Scan for the cell matching the given text and deliver its [X, Y] coordinate at center. 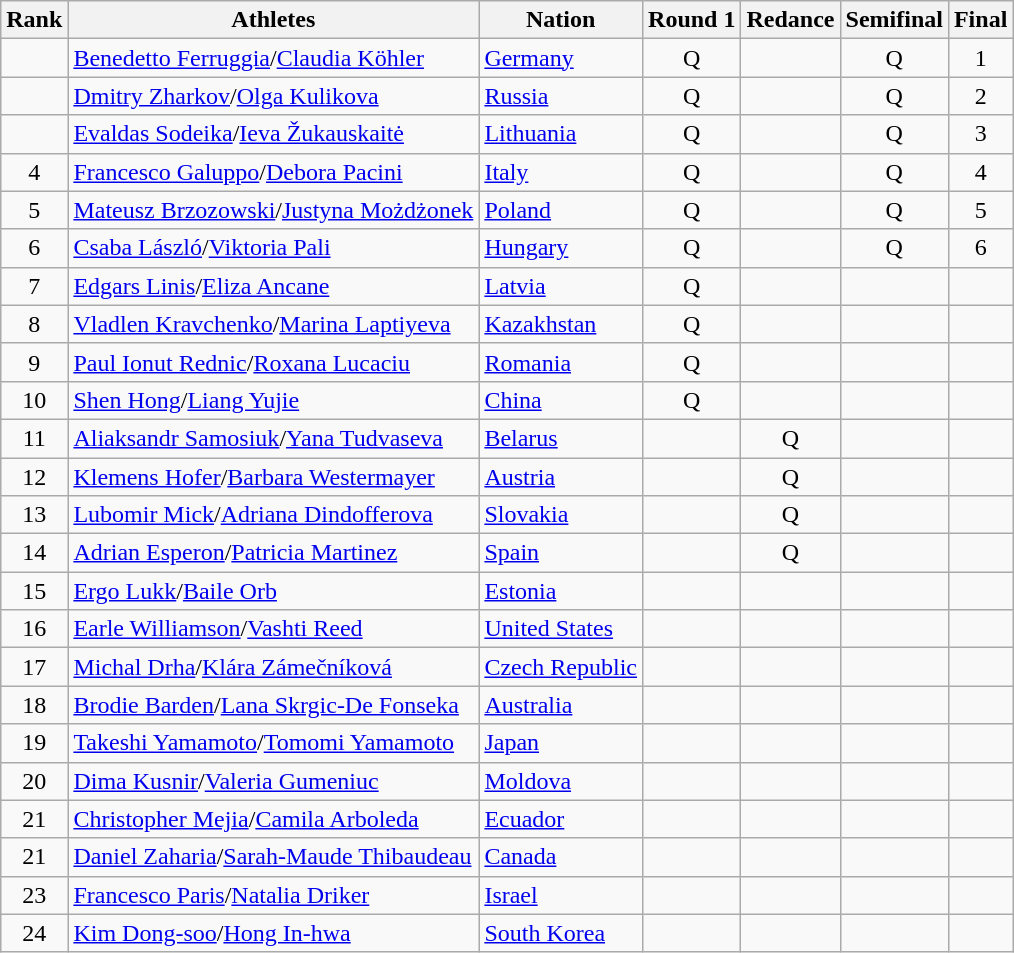
China [561, 400]
Rank [34, 20]
20 [34, 781]
14 [34, 553]
Michal Drha/Klára Zámečníková [274, 667]
Athletes [274, 20]
7 [34, 286]
Israel [561, 895]
18 [34, 705]
Kazakhstan [561, 324]
Germany [561, 58]
24 [34, 933]
Spain [561, 553]
Evaldas Sodeika/Ieva Žukauskaitė [274, 134]
Austria [561, 477]
Ecuador [561, 819]
Paul Ionut Rednic/Roxana Lucaciu [274, 362]
Czech Republic [561, 667]
Lithuania [561, 134]
Mateusz Brzozowski/Justyna Możdżonek [274, 210]
Dima Kusnir/Valeria Gumeniuc [274, 781]
South Korea [561, 933]
Klemens Hofer/Barbara Westermayer [274, 477]
United States [561, 629]
Shen Hong/Liang Yujie [274, 400]
2 [980, 96]
Canada [561, 857]
Dmitry Zharkov/Olga Kulikova [274, 96]
Poland [561, 210]
Italy [561, 172]
Estonia [561, 591]
19 [34, 743]
12 [34, 477]
10 [34, 400]
Francesco Paris/Natalia Driker [274, 895]
Benedetto Ferruggia/Claudia Köhler [274, 58]
17 [34, 667]
Hungary [561, 248]
Earle Williamson/Vashti Reed [274, 629]
Lubomir Mick/Adriana Dindofferova [274, 515]
23 [34, 895]
Aliaksandr Samosiuk/Yana Tudvaseva [274, 438]
Redance [790, 20]
Semifinal [894, 20]
Latvia [561, 286]
Csaba László/Viktoria Pali [274, 248]
Daniel Zaharia/Sarah-Maude Thibaudeau [274, 857]
Japan [561, 743]
Round 1 [692, 20]
Australia [561, 705]
Adrian Esperon/Patricia Martinez [274, 553]
Romania [561, 362]
Moldova [561, 781]
Edgars Linis/Eliza Ancane [274, 286]
Belarus [561, 438]
Nation [561, 20]
8 [34, 324]
16 [34, 629]
Slovakia [561, 515]
Final [980, 20]
13 [34, 515]
Russia [561, 96]
Takeshi Yamamoto/Tomomi Yamamoto [274, 743]
9 [34, 362]
3 [980, 134]
15 [34, 591]
Vladlen Kravchenko/Marina Laptiyeva [274, 324]
1 [980, 58]
11 [34, 438]
Ergo Lukk/Baile Orb [274, 591]
Francesco Galuppo/Debora Pacini [274, 172]
Christopher Mejia/Camila Arboleda [274, 819]
Kim Dong-soo/Hong In-hwa [274, 933]
Brodie Barden/Lana Skrgic-De Fonseka [274, 705]
